Detect which cell encompasses the target text, then output its (X, Y) center coordinate. 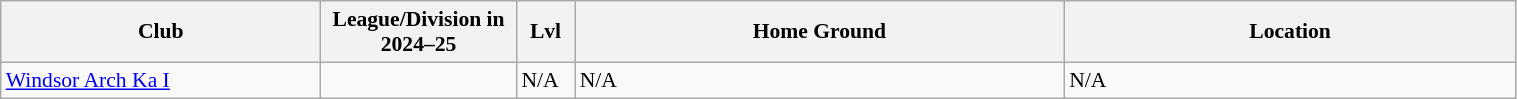
Windsor Arch Ka I (161, 80)
League/Division in 2024–25 (419, 32)
Home Ground (820, 32)
Lvl (545, 32)
Club (161, 32)
Location (1290, 32)
